Pinpoint the cell where the given text exists, returning its [x, y] midpoint coordinate. 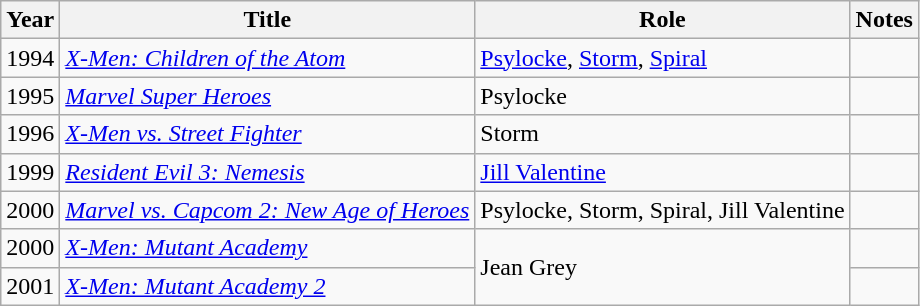
1999 [30, 172]
Jill Valentine [662, 172]
Role [662, 20]
Psylocke [662, 96]
2001 [30, 286]
Marvel vs. Capcom 2: New Age of Heroes [268, 210]
Psylocke, Storm, Spiral, Jill Valentine [662, 210]
Year [30, 20]
Jean Grey [662, 267]
Psylocke, Storm, Spiral [662, 58]
1995 [30, 96]
Resident Evil 3: Nemesis [268, 172]
1996 [30, 134]
Notes [884, 20]
X-Men: Children of the Atom [268, 58]
X-Men: Mutant Academy 2 [268, 286]
1994 [30, 58]
X-Men: Mutant Academy [268, 248]
Marvel Super Heroes [268, 96]
X-Men vs. Street Fighter [268, 134]
Storm [662, 134]
Title [268, 20]
